Identify which cell holds the provided text, then report its (x, y) central coordinate. 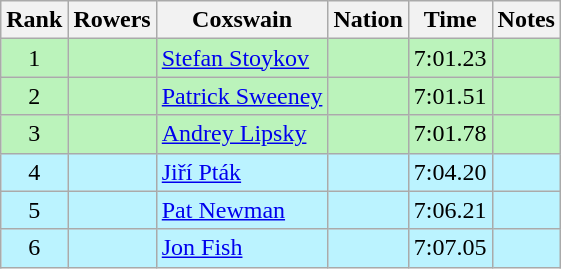
Jon Fish (242, 248)
7:01.51 (450, 96)
4 (34, 172)
7:04.20 (450, 172)
Jiří Pták (242, 172)
Rowers (112, 20)
7:01.23 (450, 58)
3 (34, 134)
Patrick Sweeney (242, 96)
2 (34, 96)
6 (34, 248)
Nation (368, 20)
5 (34, 210)
Pat Newman (242, 210)
Rank (34, 20)
Coxswain (242, 20)
1 (34, 58)
Time (450, 20)
7:01.78 (450, 134)
Notes (526, 20)
7:06.21 (450, 210)
7:07.05 (450, 248)
Andrey Lipsky (242, 134)
Stefan Stoykov (242, 58)
